Identify which cell holds the provided text, then report its [X, Y] central coordinate. 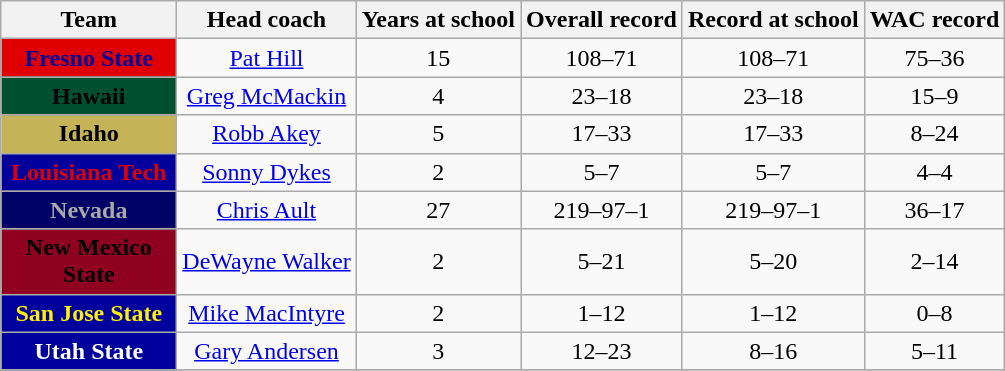
Nevada [89, 210]
27 [438, 210]
Sonny Dykes [266, 172]
5–21 [602, 262]
DeWayne Walker [266, 262]
San Jose State [89, 313]
4–4 [934, 172]
75–36 [934, 58]
Record at school [773, 20]
New Mexico State [89, 262]
15–9 [934, 96]
Fresno State [89, 58]
Hawaii [89, 96]
4 [438, 96]
Years at school [438, 20]
Chris Ault [266, 210]
Mike MacIntyre [266, 313]
15 [438, 58]
2–14 [934, 262]
Robb Akey [266, 134]
Greg McMackin [266, 96]
5–20 [773, 262]
36–17 [934, 210]
Idaho [89, 134]
5 [438, 134]
WAC record [934, 20]
8–16 [773, 351]
0–8 [934, 313]
Gary Andersen [266, 351]
Pat Hill [266, 58]
3 [438, 351]
12–23 [602, 351]
5–11 [934, 351]
8–24 [934, 134]
Overall record [602, 20]
Louisiana Tech [89, 172]
Head coach [266, 20]
Team [89, 20]
Utah State [89, 351]
